For the text-containing cell, return its midpoint in [X, Y] coordinate format. 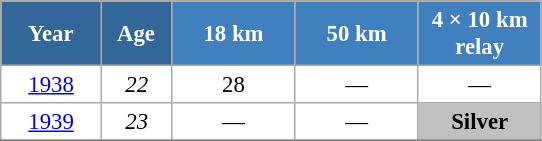
1938 [52, 85]
22 [136, 85]
1939 [52, 122]
Age [136, 34]
50 km [356, 34]
4 × 10 km relay [480, 34]
23 [136, 122]
Year [52, 34]
18 km [234, 34]
Silver [480, 122]
28 [234, 85]
